Return (x, y) of the center of cell containing provided text 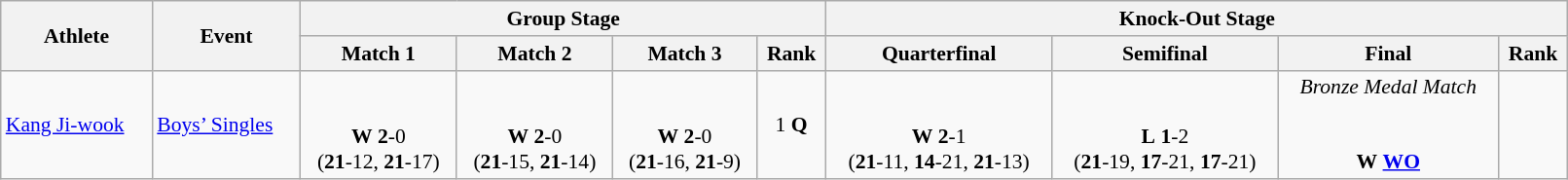
L 1-2 (21-19, 17-21, 17-21) (1166, 125)
W 2-0 (21-16, 21-9) (685, 125)
W 2-0 (21-15, 21-14) (535, 125)
W 2-1 (21-11, 14-21, 21-13) (939, 125)
Match 3 (685, 54)
Knock-Out Stage (1197, 18)
Kang Ji-wook (77, 125)
Match 2 (535, 54)
Match 1 (380, 54)
Group Stage (564, 18)
Final (1388, 54)
Quarterfinal (939, 54)
Semifinal (1166, 54)
Bronze Medal Match W WO (1388, 125)
Event (226, 35)
Boys’ Singles (226, 125)
W 2-0 (21-12, 21-17) (380, 125)
Athlete (77, 35)
1 Q (790, 125)
